Return (x, y) of the center of cell containing provided text 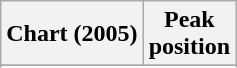
Chart (2005) (72, 34)
Peakposition (189, 34)
